Output the (X, Y) coordinate of the center of the cell containing the given text.  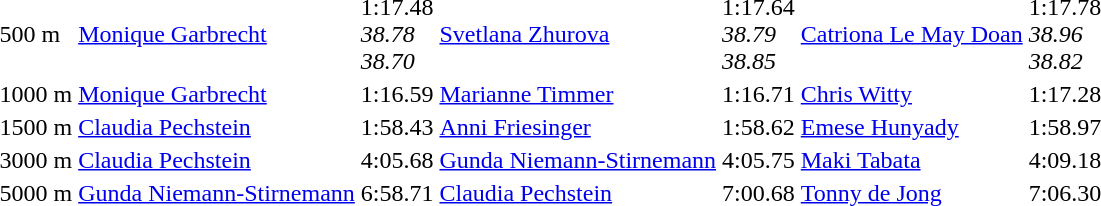
Chris Witty (912, 94)
4:05.75 (759, 160)
1:58.62 (759, 127)
4:05.68 (397, 160)
Emese Hunyady (912, 127)
1:16.59 (397, 94)
Anni Friesinger (578, 127)
Monique Garbrecht (217, 94)
Gunda Niemann-Stirnemann (578, 160)
1:16.71 (759, 94)
Maki Tabata (912, 160)
1:58.43 (397, 127)
Marianne Timmer (578, 94)
